Pinpoint the cell where the given text exists, returning its [x, y] midpoint coordinate. 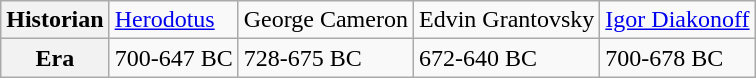
George Cameron [326, 20]
728-675 BC [326, 58]
Igor Diakonoff [678, 20]
700-678 BC [678, 58]
672-640 BC [506, 58]
700-647 BC [174, 58]
Era [55, 58]
Herodotus [174, 20]
Historian [55, 20]
Edvin Grantovsky [506, 20]
